Detect which cell encompasses the target text, then output its [x, y] center coordinate. 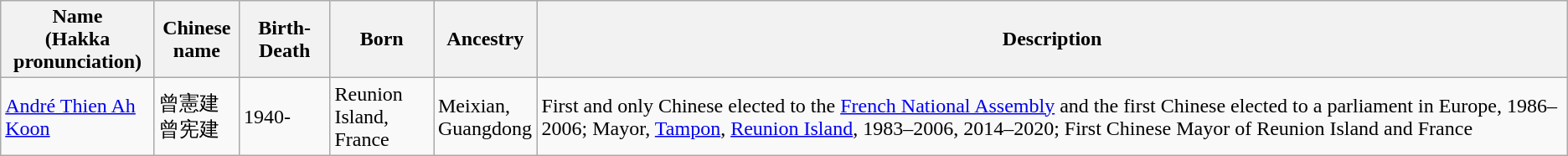
Ancestry [486, 39]
Meixian, Guangdong [486, 117]
Description [1052, 39]
Chinese name [196, 39]
Born [382, 39]
Name(Hakka pronunciation) [78, 39]
1940- [285, 117]
曾憲建曾宪建 [196, 117]
Reunion Island, France [382, 117]
André Thien Ah Koon [78, 117]
Birth-Death [285, 39]
